Determine the [x, y] coordinate at the center of the cell enclosing the given text.  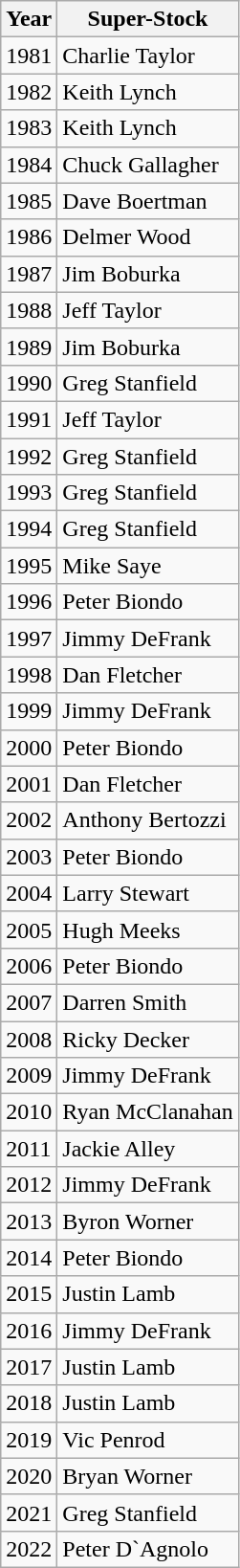
Bryan Worner [147, 1476]
1991 [29, 419]
Ryan McClanahan [147, 1112]
Charlie Taylor [147, 56]
2014 [29, 1258]
Mike Saye [147, 566]
2002 [29, 820]
2016 [29, 1331]
1992 [29, 457]
2009 [29, 1076]
Hugh Meeks [147, 930]
Anthony Bertozzi [147, 820]
1997 [29, 638]
1981 [29, 56]
2017 [29, 1367]
1983 [29, 128]
2022 [29, 1549]
Ricky Decker [147, 1039]
Year [29, 19]
Peter D`Agnolo [147, 1549]
1995 [29, 566]
2006 [29, 966]
Delmer Wood [147, 237]
2018 [29, 1403]
2011 [29, 1149]
2005 [29, 930]
Vic Penrod [147, 1440]
1999 [29, 711]
2020 [29, 1476]
2015 [29, 1294]
2010 [29, 1112]
Dave Boertman [147, 201]
Byron Worner [147, 1221]
2004 [29, 893]
1990 [29, 383]
2012 [29, 1185]
1986 [29, 237]
1998 [29, 675]
1993 [29, 493]
1989 [29, 347]
2019 [29, 1440]
Larry Stewart [147, 893]
1985 [29, 201]
2021 [29, 1512]
1988 [29, 310]
1982 [29, 92]
2013 [29, 1221]
2000 [29, 748]
Chuck Gallagher [147, 165]
2007 [29, 1002]
1996 [29, 602]
1994 [29, 529]
Jackie Alley [147, 1149]
1984 [29, 165]
2001 [29, 784]
2003 [29, 857]
1987 [29, 274]
Darren Smith [147, 1002]
Super-Stock [147, 19]
2008 [29, 1039]
